Return the (X, Y) coordinate for the center point of the cell that contains the specified text.  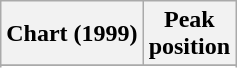
Chart (1999) (72, 34)
Peakposition (189, 34)
